Extract the (x, y) coordinate from the center of the cell holding the provided text.  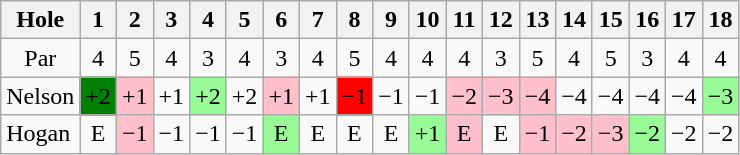
Nelson (40, 96)
6 (282, 20)
Par (40, 58)
13 (538, 20)
9 (392, 20)
Hogan (40, 134)
15 (610, 20)
Hole (40, 20)
11 (464, 20)
12 (502, 20)
1 (98, 20)
8 (354, 20)
7 (318, 20)
17 (684, 20)
2 (134, 20)
10 (428, 20)
18 (720, 20)
16 (648, 20)
14 (574, 20)
